Extract the [X, Y] coordinate from the center of the cell holding the provided text.  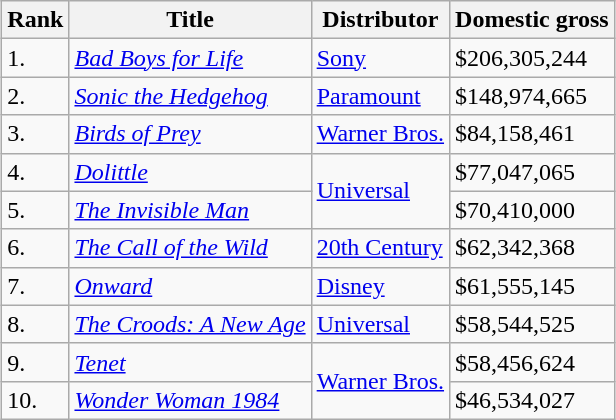
Sonic the Hedgehog [190, 96]
$148,974,665 [532, 96]
Distributor [380, 20]
Sony [380, 58]
$58,544,525 [532, 324]
6. [36, 248]
Birds of Prey [190, 134]
$77,047,065 [532, 172]
7. [36, 286]
$58,456,624 [532, 362]
2. [36, 96]
Paramount [380, 96]
The Invisible Man [190, 210]
Domestic gross [532, 20]
4. [36, 172]
$84,158,461 [532, 134]
10. [36, 400]
$70,410,000 [532, 210]
$62,342,368 [532, 248]
The Call of the Wild [190, 248]
Title [190, 20]
Bad Boys for Life [190, 58]
Tenet [190, 362]
1. [36, 58]
5. [36, 210]
The Croods: A New Age [190, 324]
3. [36, 134]
Dolittle [190, 172]
9. [36, 362]
Disney [380, 286]
$46,534,027 [532, 400]
Wonder Woman 1984 [190, 400]
20th Century [380, 248]
8. [36, 324]
$61,555,145 [532, 286]
$206,305,244 [532, 58]
Rank [36, 20]
Onward [190, 286]
